Locate the cell with the specified text and output its (X, Y) center coordinate. 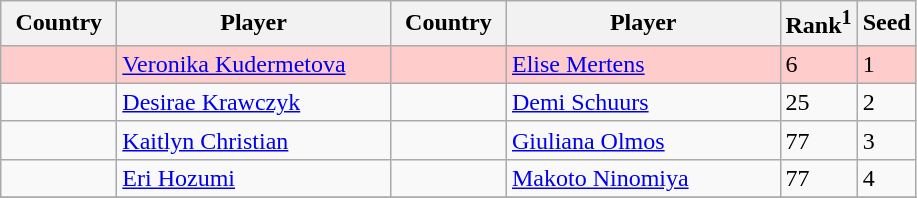
1 (886, 64)
2 (886, 102)
Giuliana Olmos (643, 140)
4 (886, 178)
Desirae Krawczyk (254, 102)
Seed (886, 24)
Eri Hozumi (254, 178)
Veronika Kudermetova (254, 64)
Rank1 (818, 24)
Makoto Ninomiya (643, 178)
25 (818, 102)
Demi Schuurs (643, 102)
6 (818, 64)
3 (886, 140)
Elise Mertens (643, 64)
Kaitlyn Christian (254, 140)
